For the text-containing cell, return its midpoint in [x, y] coordinate format. 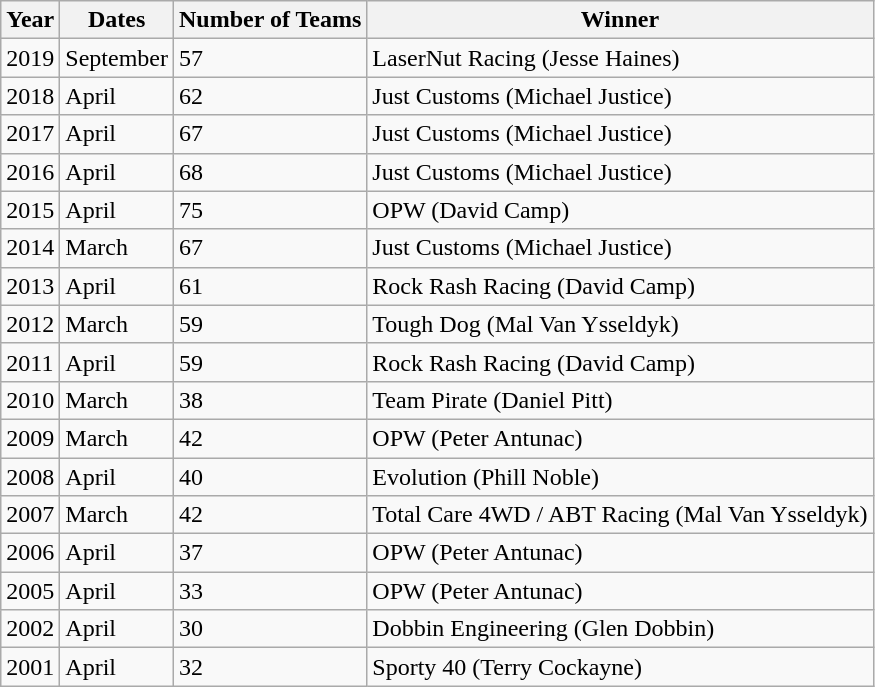
40 [270, 477]
57 [270, 58]
2006 [30, 553]
2011 [30, 362]
Team Pirate (Daniel Pitt) [620, 400]
2018 [30, 96]
Total Care 4WD / ABT Racing (Mal Van Ysseldyk) [620, 515]
Evolution (Phill Noble) [620, 477]
2016 [30, 172]
30 [270, 629]
Dates [117, 20]
2019 [30, 58]
Tough Dog (Mal Van Ysseldyk) [620, 324]
2014 [30, 248]
Year [30, 20]
2010 [30, 400]
2009 [30, 438]
38 [270, 400]
Sporty 40 (Terry Cockayne) [620, 667]
2007 [30, 515]
33 [270, 591]
September [117, 58]
2012 [30, 324]
LaserNut Racing (Jesse Haines) [620, 58]
68 [270, 172]
2015 [30, 210]
2001 [30, 667]
Dobbin Engineering (Glen Dobbin) [620, 629]
32 [270, 667]
2002 [30, 629]
2013 [30, 286]
61 [270, 286]
Winner [620, 20]
2017 [30, 134]
Number of Teams [270, 20]
37 [270, 553]
62 [270, 96]
OPW (David Camp) [620, 210]
2005 [30, 591]
2008 [30, 477]
75 [270, 210]
